From the cell containing the given text, extract its center point as [x, y] coordinate. 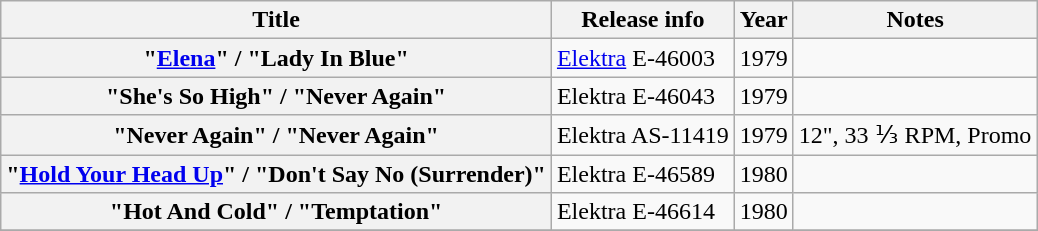
"Never Again" / "Never Again" [276, 135]
Elektra E-46043 [642, 96]
Title [276, 20]
Elektra AS-11419 [642, 135]
Elektra E-46589 [642, 173]
"Elena" / "Lady In Blue" [276, 58]
"Hold Your Head Up" / "Don't Say No (Surrender)" [276, 173]
Elektra E-46003 [642, 58]
12", 33 ⅓ RPM, Promo [915, 135]
Year [764, 20]
Release info [642, 20]
Notes [915, 20]
Elektra E-46614 [642, 212]
"Hot And Cold" / "Temptation" [276, 212]
"She's So High" / "Never Again" [276, 96]
